Identify which cell holds the provided text, then report its (X, Y) central coordinate. 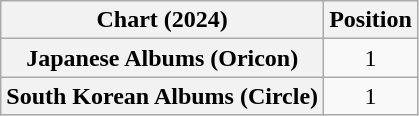
Chart (2024) (162, 20)
South Korean Albums (Circle) (162, 96)
Japanese Albums (Oricon) (162, 58)
Position (371, 20)
